Pinpoint the cell where the given text exists, returning its [x, y] midpoint coordinate. 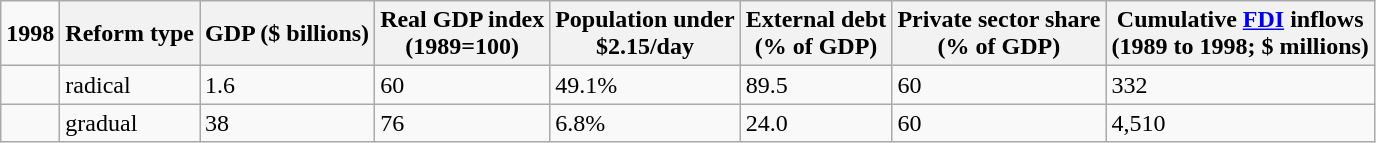
1998 [30, 34]
24.0 [816, 123]
Reform type [130, 34]
49.1% [645, 85]
6.8% [645, 123]
76 [462, 123]
GDP ($ billions) [288, 34]
gradual [130, 123]
radical [130, 85]
1.6 [288, 85]
89.5 [816, 85]
External debt(% of GDP) [816, 34]
Real GDP index(1989=100) [462, 34]
Private sector share(% of GDP) [999, 34]
332 [1240, 85]
38 [288, 123]
Population under$2.15/day [645, 34]
4,510 [1240, 123]
Cumulative FDI inflows(1989 to 1998; $ millions) [1240, 34]
